Detect which cell encompasses the target text, then output its (X, Y) center coordinate. 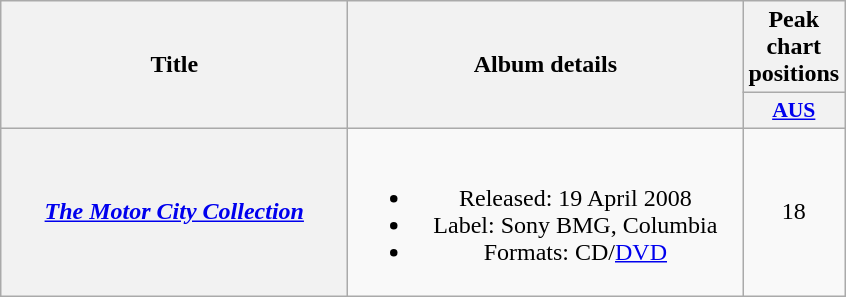
18 (794, 212)
Title (174, 65)
The Motor City Collection (174, 212)
AUS (794, 111)
Peak chart positions (794, 47)
Album details (546, 65)
Released: 19 April 2008Label: Sony BMG, ColumbiaFormats: CD/DVD (546, 212)
